Capture the cell that displays the provided text and extract its (X, Y) central coordinate. 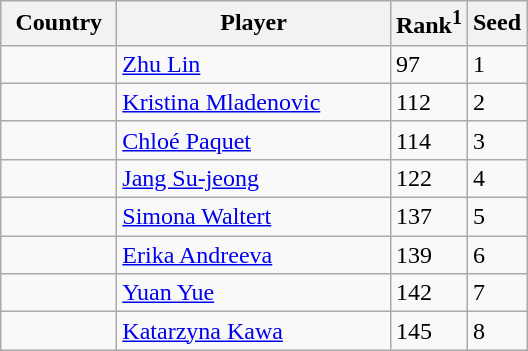
8 (496, 331)
Zhu Lin (254, 64)
137 (428, 217)
Simona Waltert (254, 217)
97 (428, 64)
122 (428, 178)
1 (496, 64)
Player (254, 24)
7 (496, 293)
142 (428, 293)
Yuan Yue (254, 293)
Rank1 (428, 24)
Country (59, 24)
114 (428, 140)
2 (496, 102)
3 (496, 140)
Jang Su-jeong (254, 178)
Katarzyna Kawa (254, 331)
5 (496, 217)
Erika Andreeva (254, 255)
145 (428, 331)
139 (428, 255)
Kristina Mladenovic (254, 102)
4 (496, 178)
6 (496, 255)
Seed (496, 24)
112 (428, 102)
Chloé Paquet (254, 140)
